Return the (x, y) coordinate for the center point of the cell that contains the specified text.  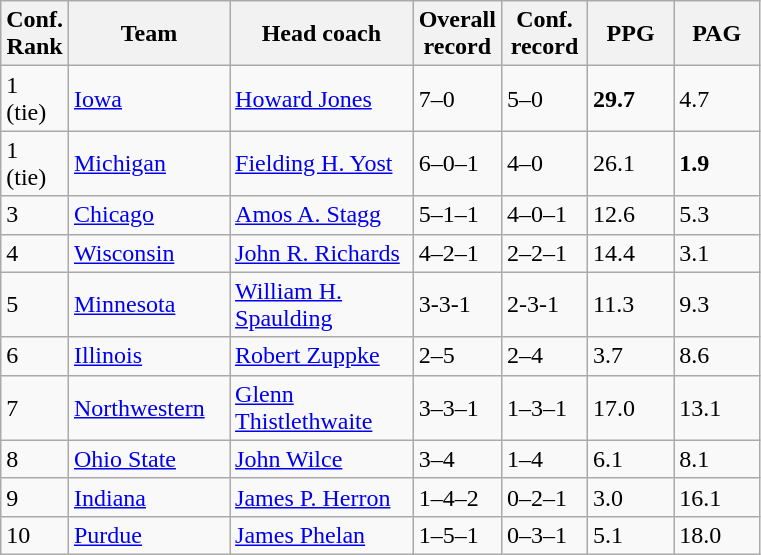
0–3–1 (544, 535)
John Wilce (322, 459)
3 (35, 215)
6 (35, 356)
Wisconsin (148, 253)
Michigan (148, 164)
2-3-1 (544, 304)
5–0 (544, 98)
Ohio State (148, 459)
1–5–1 (457, 535)
Howard Jones (322, 98)
Fielding H. Yost (322, 164)
0–2–1 (544, 497)
8.6 (717, 356)
17.0 (631, 408)
Team (148, 34)
7 (35, 408)
12.6 (631, 215)
1–4–2 (457, 497)
PAG (717, 34)
Robert Zuppke (322, 356)
2–5 (457, 356)
Conf. record (544, 34)
Northwestern (148, 408)
6–0–1 (457, 164)
Minnesota (148, 304)
1–3–1 (544, 408)
4–0 (544, 164)
4–2–1 (457, 253)
PPG (631, 34)
7–0 (457, 98)
1–4 (544, 459)
James Phelan (322, 535)
5 (35, 304)
8 (35, 459)
Amos A. Stagg (322, 215)
Illinois (148, 356)
John R. Richards (322, 253)
Head coach (322, 34)
2–4 (544, 356)
Conf. Rank (35, 34)
Chicago (148, 215)
Overall record (457, 34)
3.0 (631, 497)
10 (35, 535)
4.7 (717, 98)
29.7 (631, 98)
Glenn Thistlethwaite (322, 408)
5.3 (717, 215)
Iowa (148, 98)
8.1 (717, 459)
18.0 (717, 535)
Purdue (148, 535)
16.1 (717, 497)
3–3–1 (457, 408)
3.1 (717, 253)
9 (35, 497)
6.1 (631, 459)
9.3 (717, 304)
2–2–1 (544, 253)
4 (35, 253)
4–0–1 (544, 215)
5–1–1 (457, 215)
3–4 (457, 459)
11.3 (631, 304)
5.1 (631, 535)
William H. Spaulding (322, 304)
14.4 (631, 253)
26.1 (631, 164)
13.1 (717, 408)
Indiana (148, 497)
3-3-1 (457, 304)
3.7 (631, 356)
James P. Herron (322, 497)
1.9 (717, 164)
